Provide the (X, Y) coordinate of the cell's center where the given text is located.  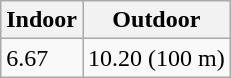
10.20 (100 m) (156, 58)
6.67 (42, 58)
Outdoor (156, 20)
Indoor (42, 20)
